Determine the (X, Y) coordinate at the center of the cell enclosing the given text.  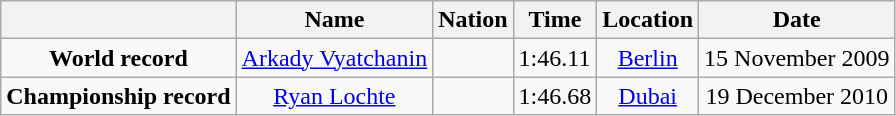
Arkady Vyatchanin (334, 58)
Time (555, 20)
15 November 2009 (797, 58)
Ryan Lochte (334, 96)
Championship record (118, 96)
Name (334, 20)
Berlin (648, 58)
1:46.68 (555, 96)
World record (118, 58)
Dubai (648, 96)
Nation (473, 20)
Date (797, 20)
Location (648, 20)
19 December 2010 (797, 96)
1:46.11 (555, 58)
